Locate the cell with the specified text and output its (X, Y) center coordinate. 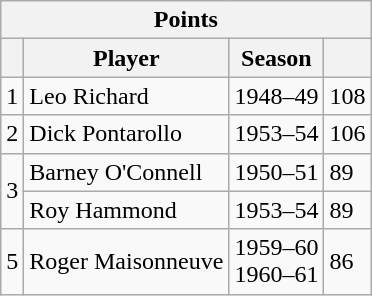
106 (348, 134)
1959–601960–61 (276, 262)
Points (186, 20)
Leo Richard (126, 96)
2 (12, 134)
1948–49 (276, 96)
Player (126, 58)
5 (12, 262)
Barney O'Connell (126, 172)
1 (12, 96)
Roy Hammond (126, 210)
86 (348, 262)
108 (348, 96)
Dick Pontarollo (126, 134)
1950–51 (276, 172)
Season (276, 58)
Roger Maisonneuve (126, 262)
3 (12, 191)
